From the cell containing the given text, extract its center point as (x, y) coordinate. 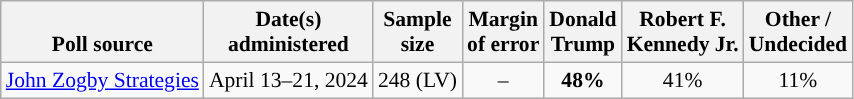
April 13–21, 2024 (288, 80)
– (503, 80)
Other /Undecided (798, 32)
Robert F.Kennedy Jr. (683, 32)
Poll source (102, 32)
41% (683, 80)
48% (582, 80)
248 (LV) (418, 80)
Samplesize (418, 32)
DonaldTrump (582, 32)
11% (798, 80)
Marginof error (503, 32)
Date(s)administered (288, 32)
John Zogby Strategies (102, 80)
